For the text-containing cell, return its midpoint in [x, y] coordinate format. 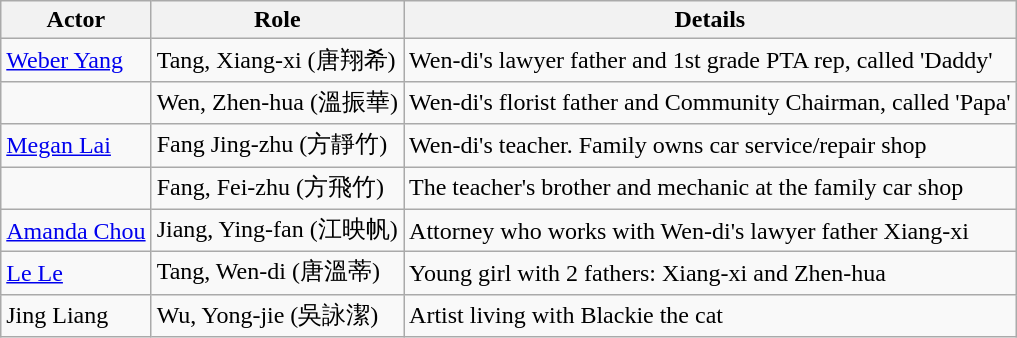
Weber Yang [76, 60]
Amanda Chou [76, 230]
Actor [76, 20]
The teacher's brother and mechanic at the family car shop [710, 188]
Fang Jing-zhu (方靜竹) [277, 146]
Fang, Fei-zhu (方飛竹) [277, 188]
Tang, Wen-di (唐溫蒂) [277, 274]
Role [277, 20]
Wen-di's teacher. Family owns car service/repair shop [710, 146]
Wen-di's florist father and Community Chairman, called 'Papa' [710, 102]
Le Le [76, 274]
Details [710, 20]
Jiang, Ying-fan (江映帆) [277, 230]
Tang, Xiang-xi (唐翔希) [277, 60]
Wu, Yong-jie (吳詠潔) [277, 316]
Wen, Zhen-hua (溫振華) [277, 102]
Attorney who works with Wen-di's lawyer father Xiang-xi [710, 230]
Artist living with Blackie the cat [710, 316]
Jing Liang [76, 316]
Wen-di's lawyer father and 1st grade PTA rep, called 'Daddy' [710, 60]
Megan Lai [76, 146]
Young girl with 2 fathers: Xiang-xi and Zhen-hua [710, 274]
